Locate the cell with the specified text and output its [x, y] center coordinate. 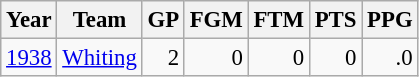
Year [29, 20]
GP [163, 20]
PPG [390, 20]
FTM [278, 20]
PTS [335, 20]
2 [163, 58]
Whiting [100, 58]
Team [100, 20]
.0 [390, 58]
FGM [216, 20]
1938 [29, 58]
